Output the [x, y] coordinate of the center of the cell containing the given text.  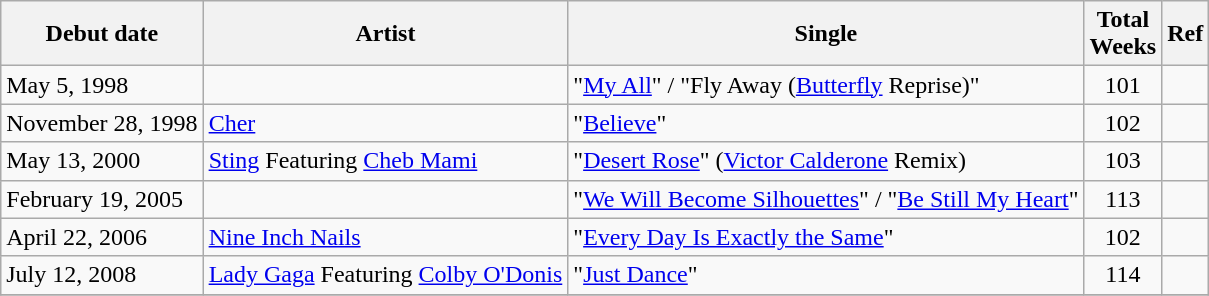
Ref [1186, 34]
November 28, 1998 [102, 123]
July 12, 2008 [102, 275]
"Believe" [826, 123]
Single [826, 34]
Lady Gaga Featuring Colby O'Donis [386, 275]
February 19, 2005 [102, 199]
"We Will Become Silhouettes" / "Be Still My Heart" [826, 199]
Artist [386, 34]
May 13, 2000 [102, 161]
TotalWeeks [1123, 34]
"Desert Rose" (Victor Calderone Remix) [826, 161]
April 22, 2006 [102, 237]
101 [1123, 85]
"Just Dance" [826, 275]
May 5, 1998 [102, 85]
Cher [386, 123]
"Every Day Is Exactly the Same" [826, 237]
"My All" / "Fly Away (Butterfly Reprise)" [826, 85]
Nine Inch Nails [386, 237]
114 [1123, 275]
103 [1123, 161]
113 [1123, 199]
Sting Featuring Cheb Mami [386, 161]
Debut date [102, 34]
